Provide the (x, y) coordinate of the cell's center where the given text is located.  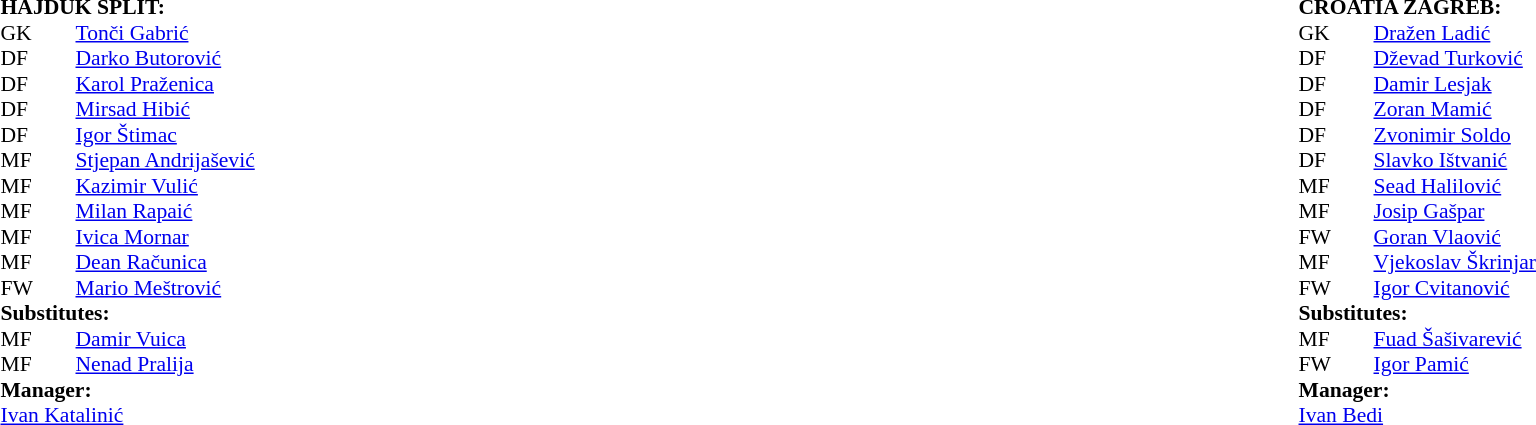
Damir Vuica (166, 339)
Dražen Ladić (1455, 33)
Damir Lesjak (1455, 84)
Nenad Pralija (166, 365)
Igor Pamić (1455, 365)
Milan Rapaić (166, 211)
Darko Butorović (166, 59)
Josip Gašpar (1455, 211)
Mirsad Hibić (166, 109)
Dean Računica (166, 263)
Kazimir Vulić (166, 186)
Sead Halilović (1455, 186)
Mario Meštrović (166, 288)
Igor Cvitanović (1455, 288)
Ivica Mornar (166, 237)
Zoran Mamić (1455, 109)
Stjepan Andrijašević (166, 161)
Slavko Ištvanić (1455, 161)
Igor Štimac (166, 135)
Vjekoslav Škrinjar (1455, 263)
Karol Praženica (166, 84)
Tonči Gabrić (166, 33)
Zvonimir Soldo (1455, 135)
Goran Vlaović (1455, 237)
Fuad Šašivarević (1455, 339)
Dževad Turković (1455, 59)
